From the cell containing the given text, extract its center point as (X, Y) coordinate. 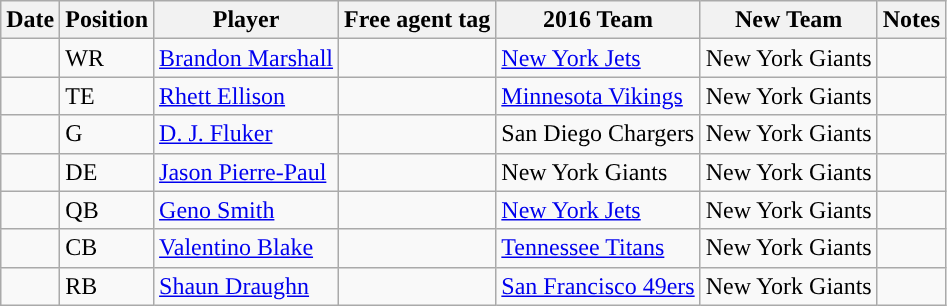
San Diego Chargers (598, 134)
New Team (788, 20)
Free agent tag (418, 20)
WR (107, 58)
Tennessee Titans (598, 248)
G (107, 134)
CB (107, 248)
San Francisco 49ers (598, 286)
Jason Pierre-Paul (246, 172)
Player (246, 20)
Valentino Blake (246, 248)
D. J. Fluker (246, 134)
TE (107, 96)
Shaun Draughn (246, 286)
Notes (911, 20)
Brandon Marshall (246, 58)
Geno Smith (246, 210)
Date (30, 20)
DE (107, 172)
Position (107, 20)
QB (107, 210)
2016 Team (598, 20)
RB (107, 286)
Minnesota Vikings (598, 96)
Rhett Ellison (246, 96)
